Return the [x, y] coordinate for the center point of the cell that contains the specified text.  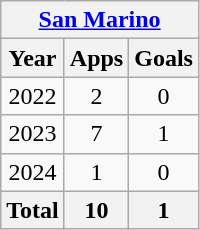
2023 [33, 134]
Apps [96, 58]
2 [96, 96]
2024 [33, 172]
Goals [164, 58]
2022 [33, 96]
10 [96, 210]
Total [33, 210]
San Marino [100, 20]
Year [33, 58]
7 [96, 134]
